Return the [x, y] coordinate for the center point of the cell that contains the specified text.  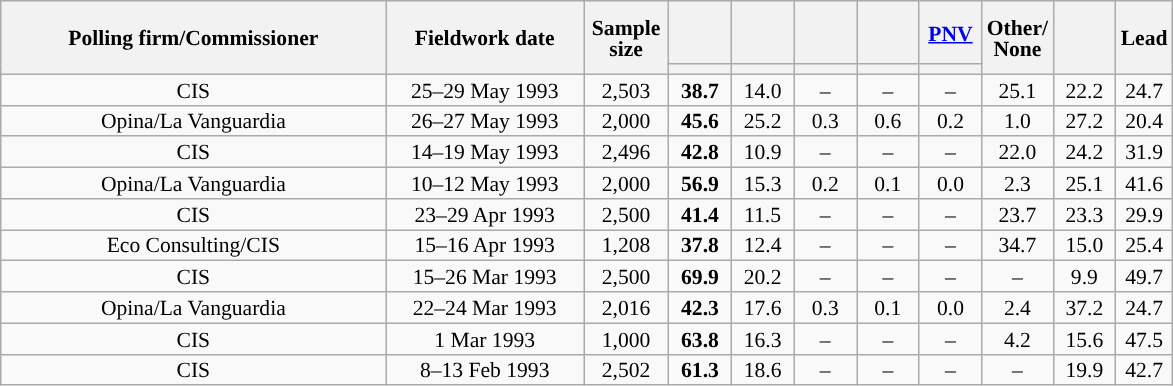
24.2 [1084, 152]
8–13 Feb 1993 [485, 370]
1.0 [1018, 120]
1 Mar 1993 [485, 338]
20.2 [762, 276]
15.3 [762, 184]
29.9 [1144, 214]
31.9 [1144, 152]
27.2 [1084, 120]
14.0 [762, 90]
45.6 [700, 120]
Lead [1144, 38]
61.3 [700, 370]
25.2 [762, 120]
Fieldwork date [485, 38]
37.8 [700, 246]
16.3 [762, 338]
15.0 [1084, 246]
26–27 May 1993 [485, 120]
47.5 [1144, 338]
Eco Consulting/CIS [194, 246]
17.6 [762, 308]
4.2 [1018, 338]
Sample size [626, 38]
22.0 [1018, 152]
56.9 [700, 184]
23.3 [1084, 214]
10–12 May 1993 [485, 184]
42.3 [700, 308]
11.5 [762, 214]
2,016 [626, 308]
22.2 [1084, 90]
69.9 [700, 276]
37.2 [1084, 308]
22–24 Mar 1993 [485, 308]
49.7 [1144, 276]
Other/None [1018, 38]
0.6 [888, 120]
41.4 [700, 214]
38.7 [700, 90]
9.9 [1084, 276]
2.4 [1018, 308]
15–16 Apr 1993 [485, 246]
Polling firm/Commissioner [194, 38]
20.4 [1144, 120]
63.8 [700, 338]
2.3 [1018, 184]
23.7 [1018, 214]
25–29 May 1993 [485, 90]
34.7 [1018, 246]
10.9 [762, 152]
41.6 [1144, 184]
14–19 May 1993 [485, 152]
19.9 [1084, 370]
2,502 [626, 370]
25.4 [1144, 246]
2,496 [626, 152]
42.7 [1144, 370]
PNV [950, 32]
18.6 [762, 370]
15–26 Mar 1993 [485, 276]
23–29 Apr 1993 [485, 214]
2,503 [626, 90]
1,000 [626, 338]
1,208 [626, 246]
42.8 [700, 152]
15.6 [1084, 338]
12.4 [762, 246]
